Extract the (x, y) coordinate from the center of the cell holding the provided text.  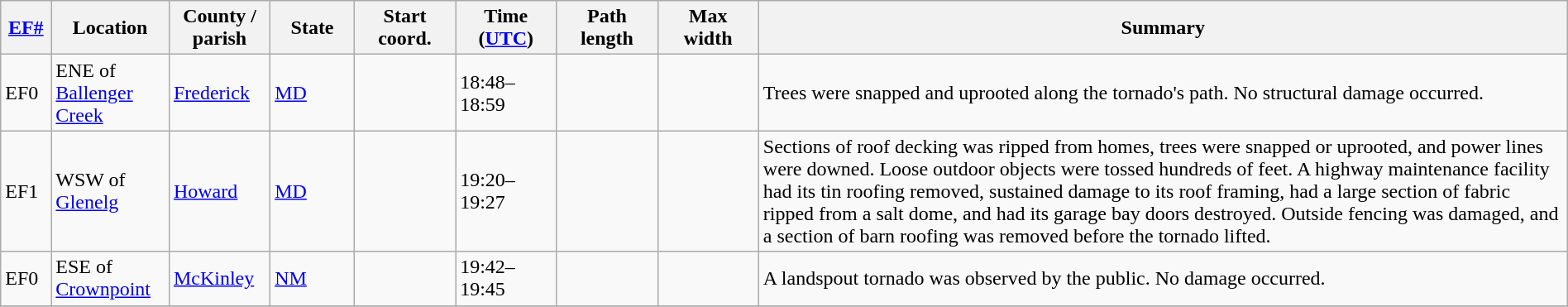
NM (313, 278)
EF# (26, 28)
Howard (219, 191)
State (313, 28)
EF1 (26, 191)
Trees were snapped and uprooted along the tornado's path. No structural damage occurred. (1163, 93)
19:42–19:45 (506, 278)
18:48–18:59 (506, 93)
Summary (1163, 28)
ESE of Crownpoint (111, 278)
Path length (607, 28)
County / parish (219, 28)
Location (111, 28)
ENE of Ballenger Creek (111, 93)
19:20–19:27 (506, 191)
Max width (708, 28)
McKinley (219, 278)
A landspout tornado was observed by the public. No damage occurred. (1163, 278)
Time (UTC) (506, 28)
Frederick (219, 93)
WSW of Glenelg (111, 191)
Start coord. (404, 28)
